Find where the given text appears and provide that cell's center as (X, Y) coordinate. 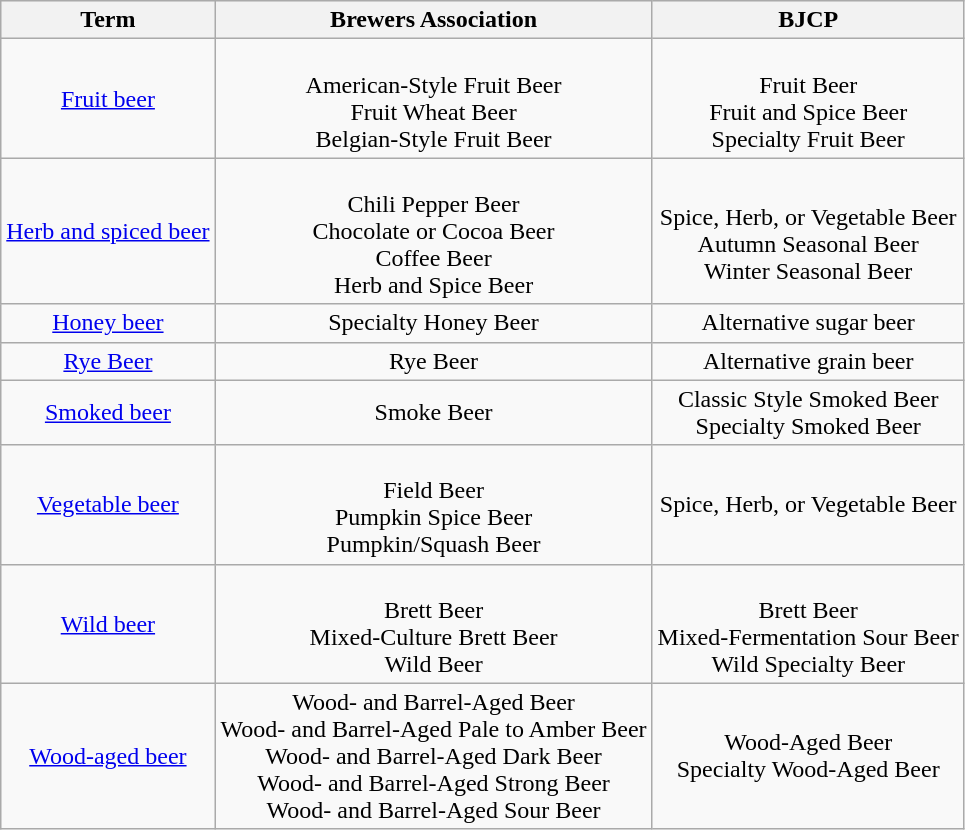
Brett Beer Mixed-Fermentation Sour Beer Wild Specialty Beer (808, 624)
Classic Style Smoked BeerSpecialty Smoked Beer (808, 412)
Herb and spiced beer (108, 231)
Term (108, 20)
Vegetable beer (108, 504)
Wood-Aged BeerSpecialty Wood-Aged Beer (808, 756)
Brett Beer Mixed-Culture Brett Beer Wild Beer (434, 624)
Fruit Beer Fruit and Spice Beer Specialty Fruit Beer (808, 98)
Spice, Herb, or Vegetable Beer (808, 504)
BJCP (808, 20)
Alternative sugar beer (808, 323)
Wild beer (108, 624)
Honey beer (108, 323)
Smoked beer (108, 412)
Alternative grain beer (808, 361)
Field Beer Pumpkin Spice Beer Pumpkin/Squash Beer (434, 504)
Specialty Honey Beer (434, 323)
Brewers Association (434, 20)
Chili Pepper Beer Chocolate or Cocoa Beer Coffee Beer Herb and Spice Beer (434, 231)
Fruit beer (108, 98)
American-Style Fruit Beer Fruit Wheat Beer Belgian-Style Fruit Beer (434, 98)
Spice, Herb, or Vegetable Beer Autumn Seasonal Beer Winter Seasonal Beer (808, 231)
Smoke Beer (434, 412)
Wood-aged beer (108, 756)
